Return the [X, Y] coordinate for the center point of the cell that contains the specified text.  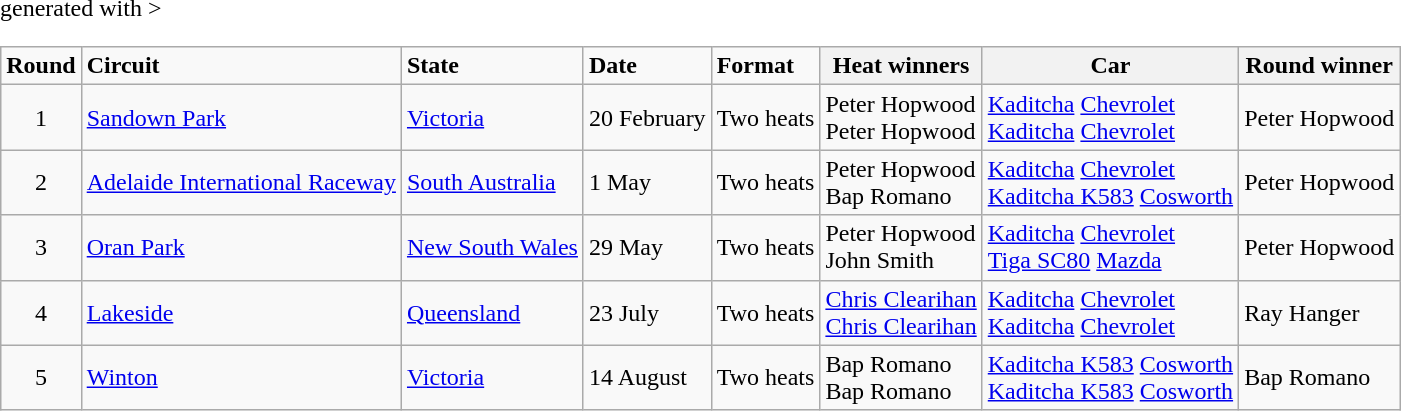
Sandown Park [241, 118]
Peter Hopwood John Smith [901, 248]
Round [41, 66]
14 August [647, 378]
Heat winners [901, 66]
20 February [647, 118]
Ray Hanger [1320, 312]
Circuit [241, 66]
Chris Clearihan Chris Clearihan [901, 312]
2 [41, 182]
Bap Romano [1320, 378]
Lakeside [241, 312]
Adelaide International Raceway [241, 182]
4 [41, 312]
New South Wales [492, 248]
Format [766, 66]
Peter Hopwood Bap Romano [901, 182]
Queensland [492, 312]
1 [41, 118]
1 May [647, 182]
Round winner [1320, 66]
Peter Hopwood Peter Hopwood [901, 118]
South Australia [492, 182]
State [492, 66]
Oran Park [241, 248]
Kaditcha Chevrolet Tiga SC80 Mazda [1110, 248]
5 [41, 378]
Winton [241, 378]
Kaditcha Chevrolet Kaditcha K583 Cosworth [1110, 182]
Kaditcha K583 Cosworth Kaditcha K583 Cosworth [1110, 378]
Car [1110, 66]
23 July [647, 312]
3 [41, 248]
Date [647, 66]
Bap Romano Bap Romano [901, 378]
29 May [647, 248]
